Provide the (X, Y) coordinate of the cell's center where the given text is located.  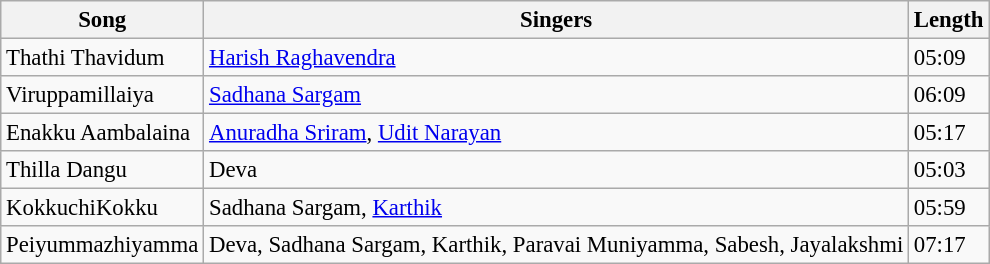
Song (102, 20)
05:03 (949, 170)
06:09 (949, 95)
05:59 (949, 208)
Deva (556, 170)
Sadhana Sargam, Karthik (556, 208)
Enakku Aambalaina (102, 133)
Peiyummazhiyamma (102, 245)
05:09 (949, 58)
Anuradha Sriram, Udit Narayan (556, 133)
Thilla Dangu (102, 170)
07:17 (949, 245)
Viruppamillaiya (102, 95)
Singers (556, 20)
Length (949, 20)
Sadhana Sargam (556, 95)
Thathi Thavidum (102, 58)
05:17 (949, 133)
Deva, Sadhana Sargam, Karthik, Paravai Muniyamma, Sabesh, Jayalakshmi (556, 245)
Harish Raghavendra (556, 58)
KokkuchiKokku (102, 208)
